Pinpoint the cell where the given text exists, returning its (x, y) midpoint coordinate. 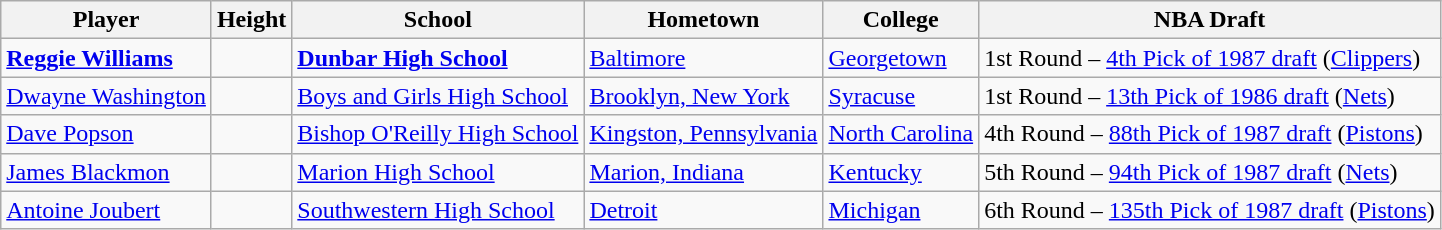
Georgetown (901, 58)
Kingston, Pennsylvania (704, 134)
Marion, Indiana (704, 172)
Detroit (704, 210)
Brooklyn, New York (704, 96)
1st Round – 13th Pick of 1986 draft (Nets) (1210, 96)
Baltimore (704, 58)
Dunbar High School (438, 58)
6th Round – 135th Pick of 1987 draft (Pistons) (1210, 210)
Dwayne Washington (106, 96)
Dave Popson (106, 134)
Bishop O'Reilly High School (438, 134)
Kentucky (901, 172)
North Carolina (901, 134)
4th Round – 88th Pick of 1987 draft (Pistons) (1210, 134)
Hometown (704, 20)
Boys and Girls High School (438, 96)
Southwestern High School (438, 210)
NBA Draft (1210, 20)
Marion High School (438, 172)
Syracuse (901, 96)
1st Round – 4th Pick of 1987 draft (Clippers) (1210, 58)
Michigan (901, 210)
Antoine Joubert (106, 210)
James Blackmon (106, 172)
Reggie Williams (106, 58)
School (438, 20)
College (901, 20)
5th Round – 94th Pick of 1987 draft (Nets) (1210, 172)
Player (106, 20)
Height (251, 20)
